Return the [X, Y] coordinate for the center point of the cell that contains the specified text.  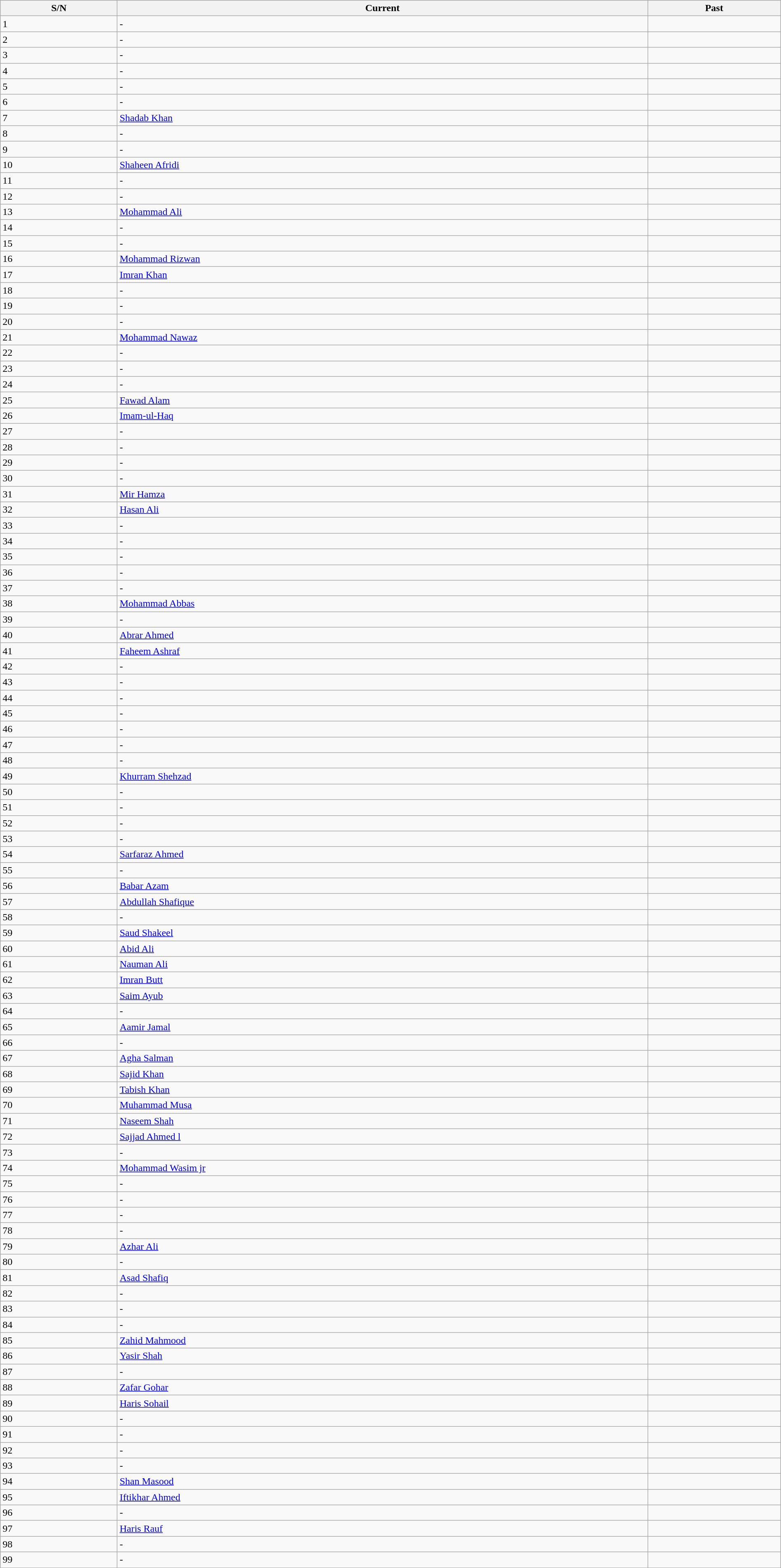
53 [59, 839]
Muhammad Musa [382, 1105]
Saim Ayub [382, 996]
37 [59, 588]
19 [59, 306]
Sajjad Ahmed l [382, 1136]
Khurram Shehzad [382, 776]
9 [59, 149]
Zafar Gohar [382, 1387]
Fawad Alam [382, 400]
Agha Salman [382, 1058]
Zahid Mahmood [382, 1340]
Sajid Khan [382, 1074]
5 [59, 86]
69 [59, 1090]
61 [59, 964]
65 [59, 1027]
2 [59, 40]
18 [59, 290]
95 [59, 1497]
Yasir Shah [382, 1356]
Imran Khan [382, 275]
Tabish Khan [382, 1090]
Haris Rauf [382, 1528]
33 [59, 525]
43 [59, 682]
Shan Masood [382, 1482]
87 [59, 1372]
13 [59, 212]
98 [59, 1544]
27 [59, 431]
Aamir Jamal [382, 1027]
23 [59, 369]
62 [59, 980]
70 [59, 1105]
93 [59, 1466]
8 [59, 133]
85 [59, 1340]
22 [59, 353]
Abdullah Shafique [382, 901]
39 [59, 619]
Hasan Ali [382, 510]
Abrar Ahmed [382, 635]
44 [59, 698]
Shaheen Afridi [382, 165]
74 [59, 1168]
77 [59, 1215]
Babar Azam [382, 886]
Mohammad Ali [382, 212]
84 [59, 1325]
17 [59, 275]
41 [59, 651]
97 [59, 1528]
Sarfaraz Ahmed [382, 854]
45 [59, 714]
47 [59, 745]
7 [59, 118]
4 [59, 71]
68 [59, 1074]
56 [59, 886]
79 [59, 1246]
14 [59, 228]
32 [59, 510]
29 [59, 463]
71 [59, 1121]
6 [59, 102]
78 [59, 1231]
Asad Shafiq [382, 1278]
Faheem Ashraf [382, 651]
92 [59, 1450]
21 [59, 337]
Mohammad Wasim jr [382, 1168]
16 [59, 259]
Haris Sohail [382, 1403]
66 [59, 1043]
15 [59, 243]
54 [59, 854]
26 [59, 415]
96 [59, 1513]
51 [59, 807]
82 [59, 1293]
Imran Butt [382, 980]
40 [59, 635]
75 [59, 1183]
48 [59, 761]
38 [59, 604]
50 [59, 792]
11 [59, 180]
88 [59, 1387]
64 [59, 1011]
94 [59, 1482]
3 [59, 55]
Saud Shakeel [382, 933]
24 [59, 384]
31 [59, 494]
Mohammad Rizwan [382, 259]
10 [59, 165]
Iftikhar Ahmed [382, 1497]
60 [59, 948]
28 [59, 447]
35 [59, 557]
57 [59, 901]
1 [59, 24]
55 [59, 870]
Mir Hamza [382, 494]
83 [59, 1309]
Mohammad Nawaz [382, 337]
49 [59, 776]
72 [59, 1136]
42 [59, 666]
Azhar Ali [382, 1246]
76 [59, 1199]
67 [59, 1058]
Imam-ul-Haq [382, 415]
34 [59, 541]
73 [59, 1152]
30 [59, 478]
46 [59, 729]
86 [59, 1356]
91 [59, 1434]
Past [714, 8]
90 [59, 1419]
89 [59, 1403]
52 [59, 823]
59 [59, 933]
63 [59, 996]
20 [59, 322]
Shadab Khan [382, 118]
Current [382, 8]
25 [59, 400]
Nauman Ali [382, 964]
81 [59, 1278]
58 [59, 917]
99 [59, 1560]
36 [59, 572]
Naseem Shah [382, 1121]
Abid Ali [382, 948]
80 [59, 1262]
12 [59, 196]
S/N [59, 8]
Mohammad Abbas [382, 604]
